Detect which cell encompasses the target text, then output its (X, Y) center coordinate. 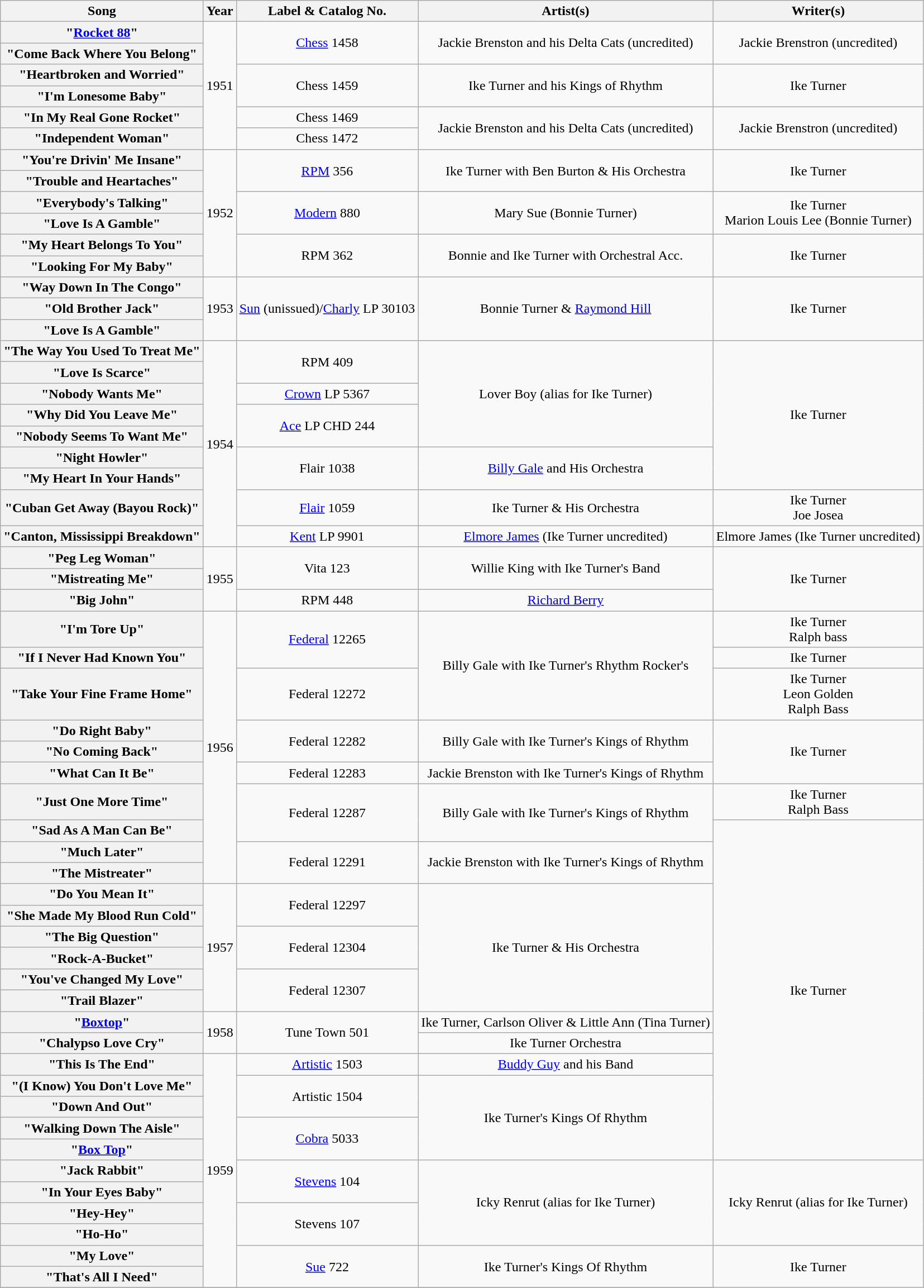
"Walking Down The Aisle" (102, 1128)
Year (220, 11)
1957 (220, 947)
"Trail Blazer" (102, 1000)
Label & Catalog No. (327, 11)
"That's All I Need" (102, 1277)
Kent LP 9901 (327, 536)
"Nobody Seems To Want Me" (102, 436)
Federal 12272 (327, 694)
1954 (220, 444)
"Trouble and Heartaches" (102, 181)
"She Made My Blood Run Cold" (102, 915)
"Heartbroken and Worried" (102, 75)
"Way Down In The Congo" (102, 288)
1958 (220, 1032)
"Rock-A-Bucket" (102, 958)
Ike Turner and his Kings of Rhythm (566, 85)
Cobra 5033 (327, 1139)
"Jack Rabbit" (102, 1171)
"Boxtop" (102, 1022)
Federal 12304 (327, 947)
"In Your Eyes Baby" (102, 1192)
"My Heart Belongs To You" (102, 245)
Chess 1469 (327, 117)
Chess 1472 (327, 139)
Tune Town 501 (327, 1032)
Bonnie Turner & Raymond Hill (566, 309)
"The Big Question" (102, 937)
Federal 12307 (327, 990)
"Independent Woman" (102, 139)
Artist(s) (566, 11)
"Rocket 88" (102, 32)
"Peg Leg Woman" (102, 557)
Ike TurnerRalph Bass (818, 802)
"My Heart In Your Hands" (102, 479)
Ike Turner, Carlson Oliver & Little Ann (Tina Turner) (566, 1022)
Mary Sue (Bonnie Turner) (566, 213)
1953 (220, 309)
Ace LP CHD 244 (327, 426)
Federal 12291 (327, 862)
"Old Brother Jack" (102, 309)
"Hey-Hey" (102, 1213)
Bonnie and Ike Turner with Orchestral Acc. (566, 255)
Flair 1059 (327, 507)
Willie King with Ike Turner's Band (566, 568)
Stevens 107 (327, 1224)
"Cuban Get Away (Bayou Rock)" (102, 507)
Crown LP 5367 (327, 394)
Sue 722 (327, 1266)
"Canton, Mississippi Breakdown" (102, 536)
1952 (220, 213)
"Chalypso Love Cry" (102, 1043)
Lover Boy (alias for Ike Turner) (566, 394)
"Take Your Fine Frame Home" (102, 694)
"Looking For My Baby" (102, 266)
"Down And Out" (102, 1107)
"Just One More Time" (102, 802)
Ike TurnerJoe Josea (818, 507)
"You're Drivin' Me Insane" (102, 160)
"Why Did You Leave Me" (102, 415)
"Love Is Scarce" (102, 373)
RPM 356 (327, 170)
Writer(s) (818, 11)
Chess 1459 (327, 85)
"In My Real Gone Rocket" (102, 117)
1956 (220, 747)
Chess 1458 (327, 43)
"I'm Lonesome Baby" (102, 96)
"Nobody Wants Me" (102, 394)
"Sad As A Man Can Be" (102, 831)
Artistic 1504 (327, 1096)
"If I Never Had Known You" (102, 658)
"My Love" (102, 1256)
RPM 362 (327, 255)
"Mistreating Me" (102, 579)
1959 (220, 1171)
Ike TurnerRalph bass (818, 629)
"No Coming Back" (102, 752)
Flair 1038 (327, 468)
Federal 12265 (327, 640)
Federal 12283 (327, 773)
Federal 12297 (327, 905)
"This Is The End" (102, 1065)
Modern 880 (327, 213)
Song (102, 11)
Vita 123 (327, 568)
RPM 448 (327, 600)
Richard Berry (566, 600)
RPM 409 (327, 362)
Billy Gale and His Orchestra (566, 468)
"Night Howler" (102, 457)
Sun (unissued)/Charly LP 30103 (327, 309)
Artistic 1503 (327, 1065)
"Much Later" (102, 852)
Federal 12282 (327, 741)
"What Can It Be" (102, 773)
"The Mistreater" (102, 873)
"Big John" (102, 600)
"Do You Mean It" (102, 894)
1955 (220, 579)
"Everybody's Talking" (102, 202)
Buddy Guy and his Band (566, 1065)
"I'm Tore Up" (102, 629)
Billy Gale with Ike Turner's Rhythm Rocker's (566, 666)
Ike Turner Orchestra (566, 1043)
"Do Right Baby" (102, 731)
Ike TurnerLeon GoldenRalph Bass (818, 694)
Stevens 104 (327, 1181)
"Come Back Where You Belong" (102, 54)
Federal 12287 (327, 812)
"Box Top" (102, 1149)
1951 (220, 85)
Ike Turner with Ben Burton & His Orchestra (566, 170)
"(I Know) You Don't Love Me" (102, 1086)
"Ho-Ho" (102, 1234)
Ike TurnerMarion Louis Lee (Bonnie Turner) (818, 213)
"The Way You Used To Treat Me" (102, 351)
"You've Changed My Love" (102, 979)
